Output the (X, Y) coordinate of the center of the cell containing the given text.  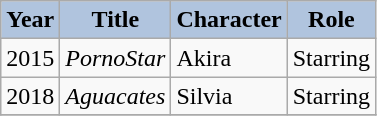
Role (331, 20)
2015 (30, 58)
PornoStar (116, 58)
Year (30, 20)
Akira (229, 58)
Silvia (229, 96)
Aguacates (116, 96)
Title (116, 20)
2018 (30, 96)
Character (229, 20)
